Return (x, y) of the center of cell containing provided text 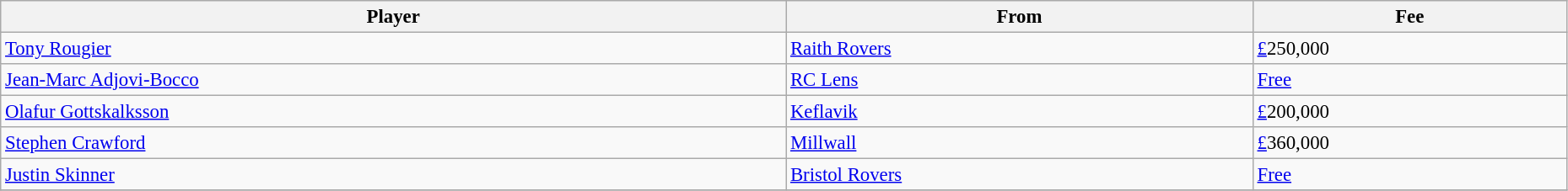
Fee (1409, 17)
Olafur Gottskalksson (393, 112)
From (1020, 17)
Tony Rougier (393, 49)
£200,000 (1409, 112)
Stephen Crawford (393, 143)
Keflavik (1020, 112)
Raith Rovers (1020, 49)
Jean-Marc Adjovi-Bocco (393, 80)
£360,000 (1409, 143)
Bristol Rovers (1020, 175)
£250,000 (1409, 49)
Justin Skinner (393, 175)
Millwall (1020, 143)
Player (393, 17)
RC Lens (1020, 80)
